Capture the cell that displays the provided text and extract its [x, y] central coordinate. 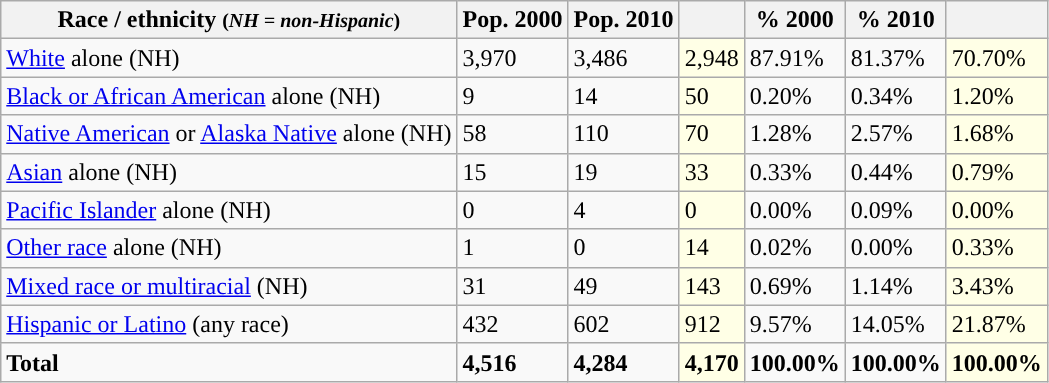
70 [712, 134]
70.70% [996, 58]
3,970 [512, 58]
31 [512, 286]
21.87% [996, 324]
Hispanic or Latino (any race) [229, 324]
White alone (NH) [229, 58]
Mixed race or multiracial (NH) [229, 286]
% 2000 [794, 20]
3,486 [624, 58]
Pacific Islander alone (NH) [229, 210]
Other race alone (NH) [229, 248]
50 [712, 96]
Black or African American alone (NH) [229, 96]
0.79% [996, 172]
4,516 [512, 362]
2,948 [712, 58]
0.02% [794, 248]
4,170 [712, 362]
Native American or Alaska Native alone (NH) [229, 134]
58 [512, 134]
9 [512, 96]
0.44% [896, 172]
Total [229, 362]
Race / ethnicity (NH = non-Hispanic) [229, 20]
912 [712, 324]
602 [624, 324]
9.57% [794, 324]
1.20% [996, 96]
33 [712, 172]
Pop. 2000 [512, 20]
87.91% [794, 58]
4,284 [624, 362]
1.28% [794, 134]
81.37% [896, 58]
Pop. 2010 [624, 20]
143 [712, 286]
% 2010 [896, 20]
110 [624, 134]
49 [624, 286]
1 [512, 248]
3.43% [996, 286]
15 [512, 172]
4 [624, 210]
0.69% [794, 286]
2.57% [896, 134]
14.05% [896, 324]
1.68% [996, 134]
432 [512, 324]
1.14% [896, 286]
0.34% [896, 96]
0.20% [794, 96]
19 [624, 172]
0.09% [896, 210]
Asian alone (NH) [229, 172]
